Extract the (x, y) coordinate from the center of the cell holding the provided text.  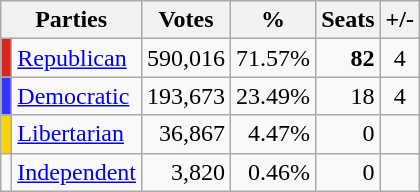
590,016 (186, 58)
% (274, 20)
0.46% (274, 172)
+/- (400, 20)
Republican (77, 58)
71.57% (274, 58)
Libertarian (77, 134)
Parties (72, 20)
Votes (186, 20)
18 (348, 96)
82 (348, 58)
Democratic (77, 96)
Seats (348, 20)
36,867 (186, 134)
3,820 (186, 172)
193,673 (186, 96)
Independent (77, 172)
4.47% (274, 134)
23.49% (274, 96)
